Find where the given text appears and provide that cell's center as (X, Y) coordinate. 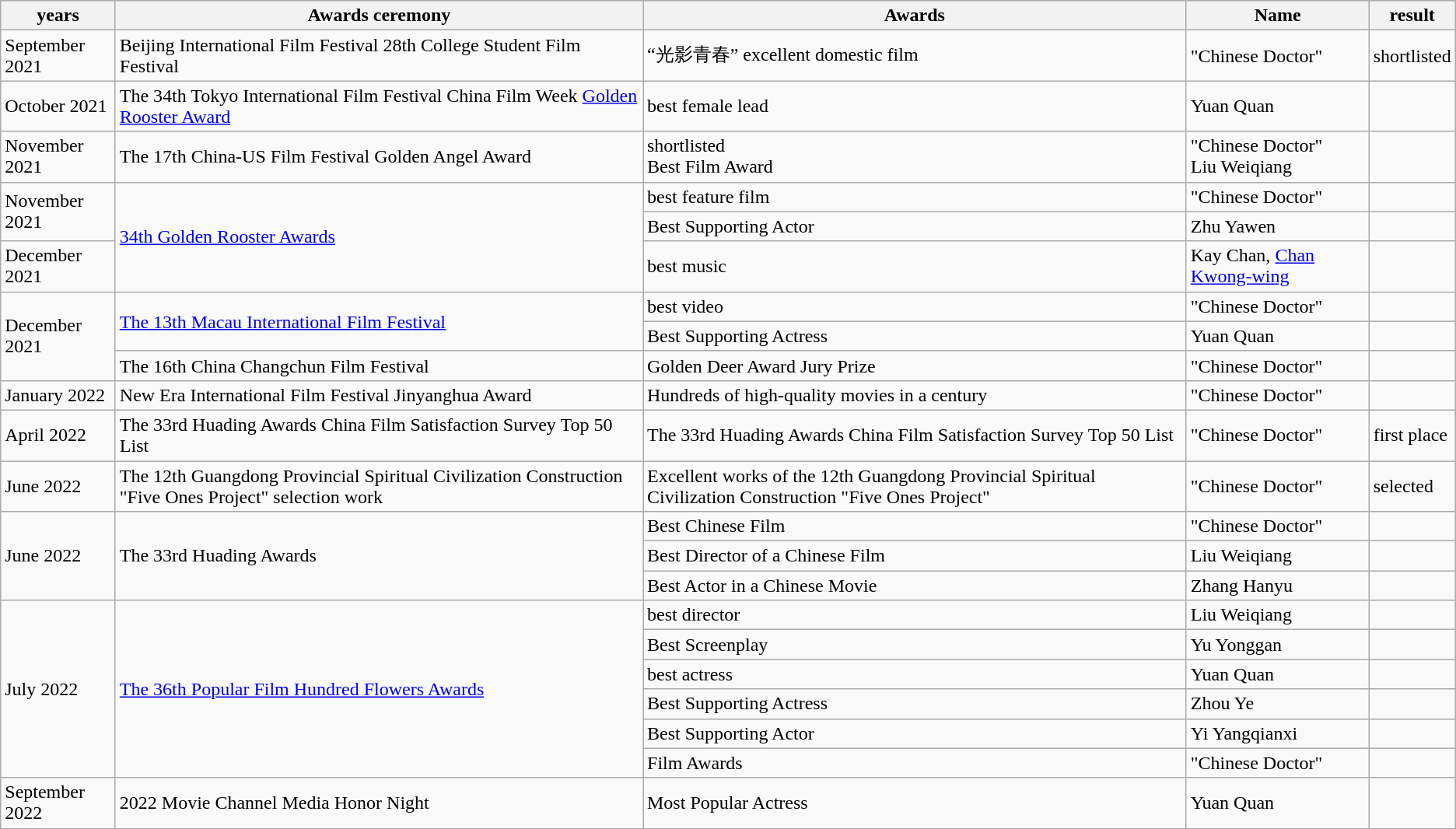
Yu Yonggan (1277, 645)
Best Actor in a Chinese Movie (915, 586)
The 12th Guangdong Provincial Spiritual Civilization Construction "Five Ones Project" selection work (379, 485)
New Era International Film Festival Jinyanghua Award (379, 395)
“光影青春” excellent domestic film (915, 56)
selected (1412, 485)
The 36th Popular Film Hundred Flowers Awards (379, 689)
"Chinese Doctor"Liu Weiqiang (1277, 157)
Best Director of a Chinese Film (915, 556)
Golden Deer Award Jury Prize (915, 366)
Zhou Ye (1277, 704)
July 2022 (58, 689)
September 2021 (58, 56)
September 2022 (58, 803)
best director (915, 615)
January 2022 (58, 395)
Awards (915, 16)
The 13th Macau International Film Festival (379, 321)
Excellent works of the 12th Guangdong Provincial Spiritual Civilization Construction "Five Ones Project" (915, 485)
Beijing International Film Festival 28th College Student Film Festival (379, 56)
best video (915, 306)
best female lead (915, 106)
best actress (915, 674)
Film Awards (915, 763)
first place (1412, 435)
34th Golden Rooster Awards (379, 236)
The 17th China-US Film Festival Golden Angel Award (379, 157)
Zhang Hanyu (1277, 586)
Best Chinese Film (915, 526)
result (1412, 16)
Best Screenplay (915, 645)
Yi Yangqianxi (1277, 733)
best music (915, 266)
April 2022 (58, 435)
Kay Chan, Chan Kwong-wing (1277, 266)
shortlistedBest Film Award (915, 157)
The 34th Tokyo International Film Festival China Film Week Golden Rooster Award (379, 106)
Hundreds of high-quality movies in a century (915, 395)
Most Popular Actress (915, 803)
Zhu Yawen (1277, 226)
Name (1277, 16)
shortlisted (1412, 56)
best feature film (915, 197)
The 16th China Changchun Film Festival (379, 366)
2022 Movie Channel Media Honor Night (379, 803)
The 33rd Huading Awards (379, 556)
years (58, 16)
Awards ceremony (379, 16)
October 2021 (58, 106)
